Pinpoint the cell where the given text exists, returning its [x, y] midpoint coordinate. 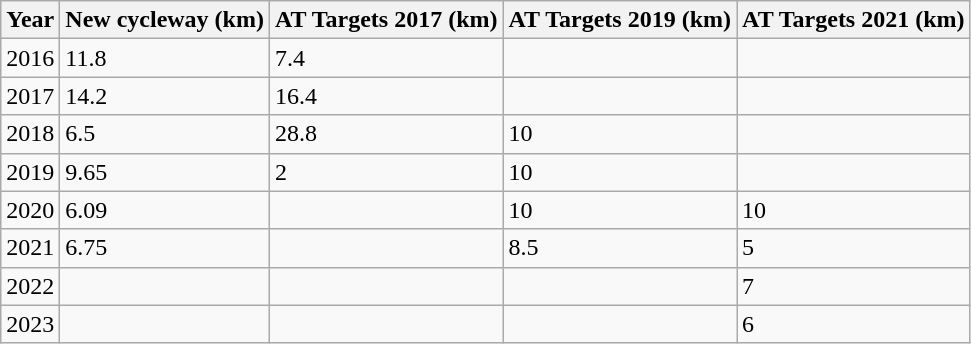
AT Targets 2017 (km) [386, 20]
2019 [30, 172]
6.5 [165, 134]
6.09 [165, 210]
6.75 [165, 248]
2 [386, 172]
6 [854, 324]
2021 [30, 248]
2016 [30, 58]
2017 [30, 96]
8.5 [620, 248]
7 [854, 286]
7.4 [386, 58]
New cycleway (km) [165, 20]
16.4 [386, 96]
2020 [30, 210]
5 [854, 248]
28.8 [386, 134]
2022 [30, 286]
2018 [30, 134]
Year [30, 20]
11.8 [165, 58]
2023 [30, 324]
9.65 [165, 172]
AT Targets 2021 (km) [854, 20]
AT Targets 2019 (km) [620, 20]
14.2 [165, 96]
